Search for the cell housing the specified text and yield its [X, Y] center coordinate. 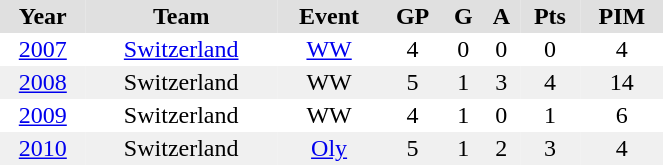
Event [330, 16]
Team [182, 16]
Pts [550, 16]
2 [502, 148]
GP [412, 16]
2007 [43, 50]
Year [43, 16]
A [502, 16]
G [464, 16]
Oly [330, 148]
2010 [43, 148]
2008 [43, 82]
2009 [43, 116]
